Return the [x, y] coordinate for the center point of the cell that contains the specified text.  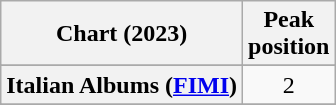
2 [289, 85]
Italian Albums (FIMI) [122, 85]
Chart (2023) [122, 34]
Peakposition [289, 34]
